Identify which cell holds the provided text, then report its (X, Y) central coordinate. 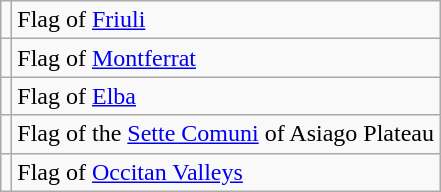
Flag of Elba (226, 96)
Flag of Montferrat (226, 58)
Flag of Friuli (226, 20)
Flag of Occitan Valleys (226, 172)
Flag of the Sette Comuni of Asiago Plateau (226, 134)
